Search for the cell housing the specified text and yield its (x, y) center coordinate. 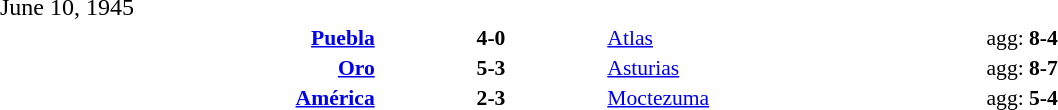
Asturias (795, 68)
Atlas (795, 38)
4-0 (492, 38)
5-3 (492, 68)
